Determine the (x, y) coordinate at the center of the cell enclosing the given text.  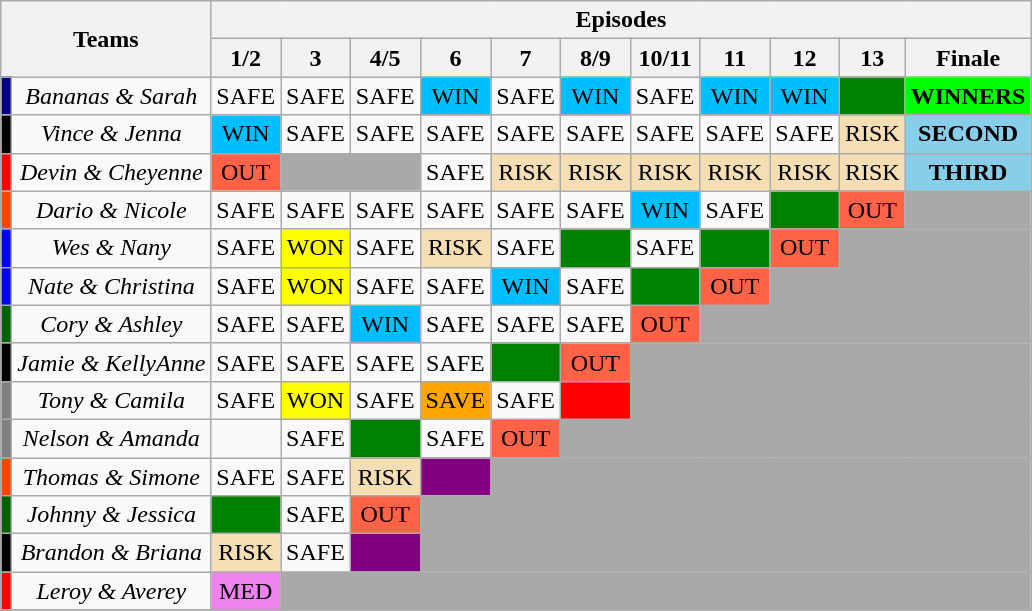
10/11 (665, 58)
13 (872, 58)
Thomas & Simone (112, 477)
Vince & Jenna (112, 134)
SAVE (456, 400)
THIRD (968, 172)
Jamie & KellyAnne (112, 362)
Dario & Nicole (112, 210)
Johnny & Jessica (112, 515)
12 (805, 58)
Nate & Christina (112, 286)
3 (316, 58)
Wes & Nany (112, 248)
SECOND (968, 134)
Leroy & Averey (112, 591)
Bananas & Sarah (112, 96)
Teams (106, 39)
WINNERS (968, 96)
Nelson & Amanda (112, 438)
11 (735, 58)
7 (526, 58)
Devin & Cheyenne (112, 172)
1/2 (246, 58)
MED (246, 591)
Tony & Camila (112, 400)
6 (456, 58)
Finale (968, 58)
Brandon & Briana (112, 553)
4/5 (385, 58)
Episodes (621, 20)
Cory & Ashley (112, 324)
8/9 (595, 58)
